Detect which cell encompasses the target text, then output its [x, y] center coordinate. 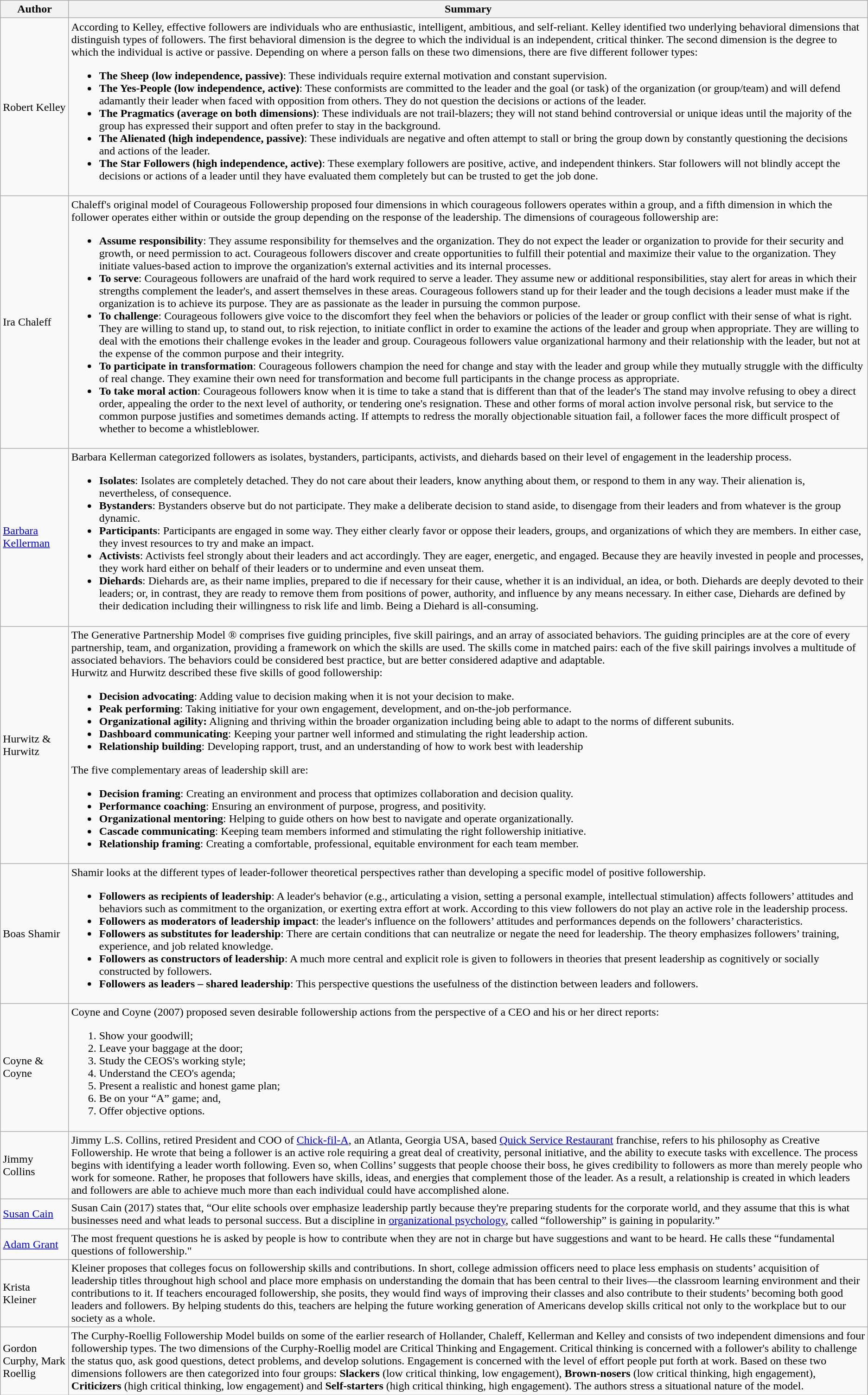
Boas Shamir [34, 934]
Barbara Kellerman [34, 537]
Gordon Curphy, Mark Roellig [34, 1361]
Robert Kelley [34, 107]
Adam Grant [34, 1244]
Jimmy Collins [34, 1165]
Author [34, 9]
Krista Kleiner [34, 1293]
Summary [468, 9]
Coyne & Coyne [34, 1068]
Ira Chaleff [34, 322]
Hurwitz & Hurwitz [34, 745]
Susan Cain [34, 1214]
